Find where the given text appears and provide that cell's center as (X, Y) coordinate. 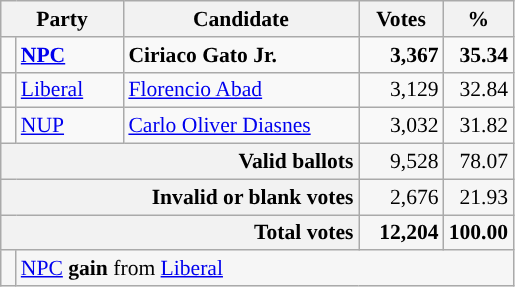
% (478, 19)
31.82 (478, 126)
Valid ballots (180, 162)
3,367 (400, 55)
Party (62, 19)
Ciriaco Gato Jr. (240, 55)
32.84 (478, 90)
Carlo Oliver Diasnes (240, 126)
12,204 (400, 233)
Candidate (240, 19)
Invalid or blank votes (180, 197)
21.93 (478, 197)
3,129 (400, 90)
35.34 (478, 55)
Total votes (180, 233)
Votes (400, 19)
NUP (70, 126)
3,032 (400, 126)
Liberal (70, 90)
9,528 (400, 162)
2,676 (400, 197)
Florencio Abad (240, 90)
78.07 (478, 162)
NPC (70, 55)
NPC gain from Liberal (264, 269)
100.00 (478, 233)
